Extract the (x, y) coordinate from the center of the cell holding the provided text.  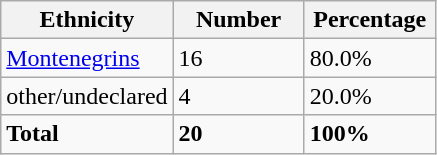
4 (238, 96)
100% (370, 134)
Total (87, 134)
16 (238, 58)
20 (238, 134)
Montenegrins (87, 58)
80.0% (370, 58)
Number (238, 20)
Percentage (370, 20)
other/undeclared (87, 96)
20.0% (370, 96)
Ethnicity (87, 20)
